Detect which cell encompasses the target text, then output its (x, y) center coordinate. 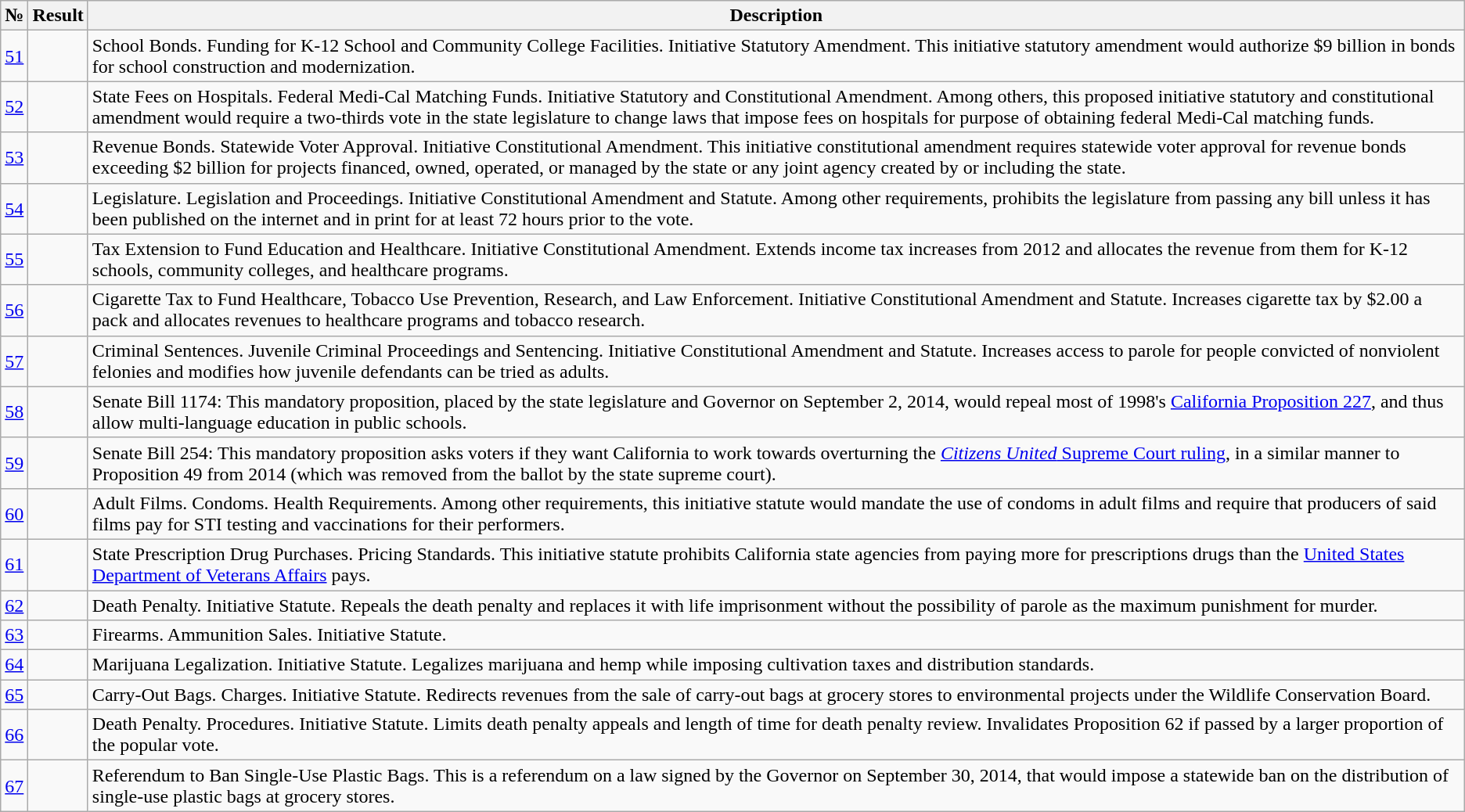
Firearms. Ammunition Sales. Initiative Statute. (776, 635)
62 (14, 605)
57 (14, 361)
54 (14, 208)
59 (14, 463)
55 (14, 260)
64 (14, 665)
67 (14, 785)
53 (14, 158)
Marijuana Legalization. Initiative Statute. Legalizes marijuana and hemp while imposing cultivation taxes and distribution standards. (776, 665)
63 (14, 635)
61 (14, 565)
65 (14, 695)
58 (14, 411)
Description (776, 16)
51 (14, 56)
52 (14, 106)
60 (14, 513)
66 (14, 735)
Result (58, 16)
№ (14, 16)
56 (14, 310)
